Output the (x, y) coordinate of the center of the cell containing the given text.  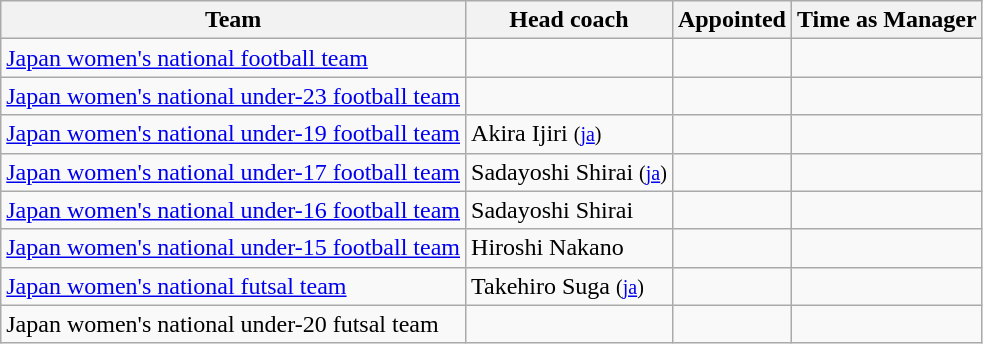
Japan women's national futsal team (234, 286)
Japan women's national under-20 futsal team (234, 324)
Takehiro Suga (ja) (570, 286)
Team (234, 20)
Appointed (732, 20)
Japan women's national football team (234, 58)
Sadayoshi Shirai (ja) (570, 172)
Japan women's national under-15 football team (234, 248)
Japan women's national under-23 football team (234, 96)
Japan women's national under-19 football team (234, 134)
Time as Manager (888, 20)
Akira Ijiri (ja) (570, 134)
Head coach (570, 20)
Japan women's national under-17 football team (234, 172)
Sadayoshi Shirai (570, 210)
Japan women's national under-16 football team (234, 210)
Hiroshi Nakano (570, 248)
